Capture the cell that displays the provided text and extract its (x, y) central coordinate. 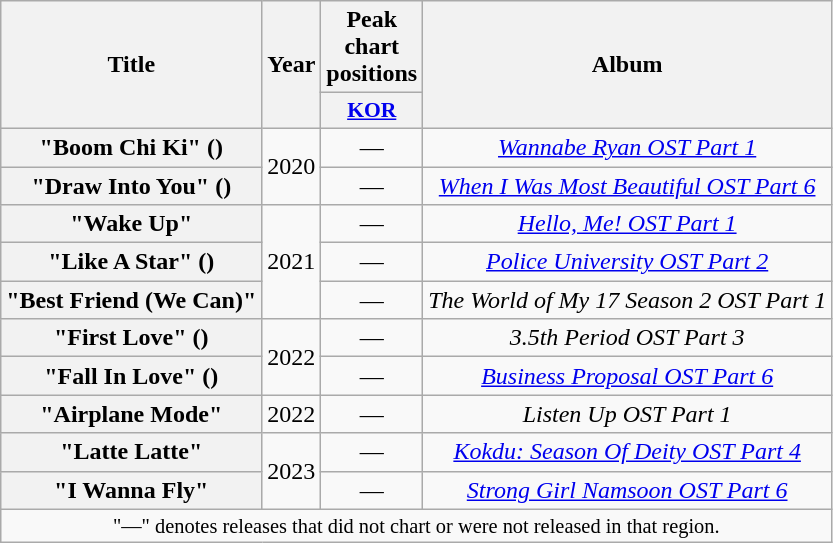
"I Wanna Fly" (132, 490)
Listen Up OST Part 1 (628, 414)
Police University OST Part 2 (628, 262)
The World of My 17 Season 2 OST Part 1 (628, 300)
"First Love" () (132, 338)
"Draw Into You" () (132, 185)
Peak chartpositions (372, 47)
2023 (292, 471)
Title (132, 65)
Album (628, 65)
"Latte Latte" (132, 452)
Hello, Me! OST Part 1 (628, 224)
Wannabe Ryan OST Part 1 (628, 147)
"Like A Star" () (132, 262)
3.5th Period OST Part 3 (628, 338)
"Fall In Love" () (132, 376)
Year (292, 65)
KOR (372, 111)
"Wake Up" (132, 224)
"Airplane Mode" (132, 414)
When I Was Most Beautiful OST Part 6 (628, 185)
Business Proposal OST Part 6 (628, 376)
"—" denotes releases that did not chart or were not released in that region. (416, 526)
2021 (292, 262)
"Best Friend (We Can)" (132, 300)
"Boom Chi Ki" () (132, 147)
2020 (292, 166)
Kokdu: Season Of Deity OST Part 4 (628, 452)
Strong Girl Namsoon OST Part 6 (628, 490)
